Extract the (X, Y) coordinate from the center of the cell holding the provided text.  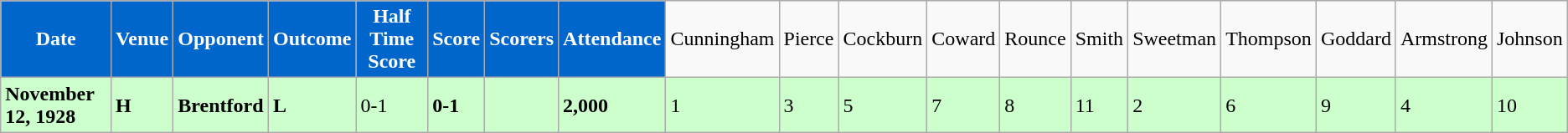
Armstrong (1444, 39)
November 12, 1928 (56, 105)
L (312, 105)
Venue (142, 39)
3 (809, 105)
11 (1099, 105)
Smith (1099, 39)
Johnson (1529, 39)
Thompson (1269, 39)
4 (1444, 105)
1 (722, 105)
Rounce (1035, 39)
6 (1269, 105)
8 (1035, 105)
Outcome (312, 39)
Cunningham (722, 39)
7 (963, 105)
10 (1529, 105)
Date (56, 39)
2,000 (612, 105)
Sweetman (1174, 39)
Half Time Score (392, 39)
Brentford (221, 105)
Attendance (612, 39)
Pierce (809, 39)
Cockburn (883, 39)
Coward (963, 39)
Scorers (522, 39)
Score (456, 39)
9 (1355, 105)
Goddard (1355, 39)
2 (1174, 105)
H (142, 105)
Opponent (221, 39)
5 (883, 105)
